Determine the (X, Y) coordinate at the center of the cell enclosing the given text.  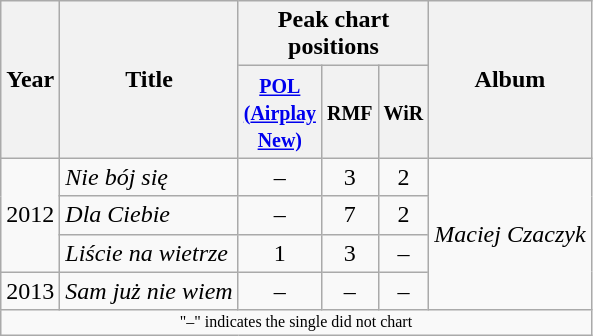
Album (510, 80)
Liście na wietrze (149, 253)
Sam już nie wiem (149, 291)
Year (30, 80)
Dla Ciebie (149, 215)
2012 (30, 215)
2013 (30, 291)
1 (280, 253)
POL(Airplay New) (280, 112)
Peak chart positions (334, 34)
"–" indicates the single did not chart (296, 322)
WiR (404, 112)
Title (149, 80)
Maciej Czaczyk (510, 234)
Nie bój się (149, 177)
RMF (350, 112)
7 (350, 215)
